Output the (x, y) coordinate of the center of the cell containing the given text.  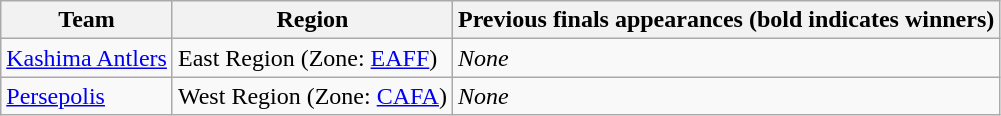
Region (312, 20)
Team (87, 20)
Kashima Antlers (87, 58)
West Region (Zone: CAFA) (312, 96)
East Region (Zone: EAFF) (312, 58)
Persepolis (87, 96)
Previous finals appearances (bold indicates winners) (726, 20)
